Extract the [X, Y] coordinate from the center of the cell holding the provided text.  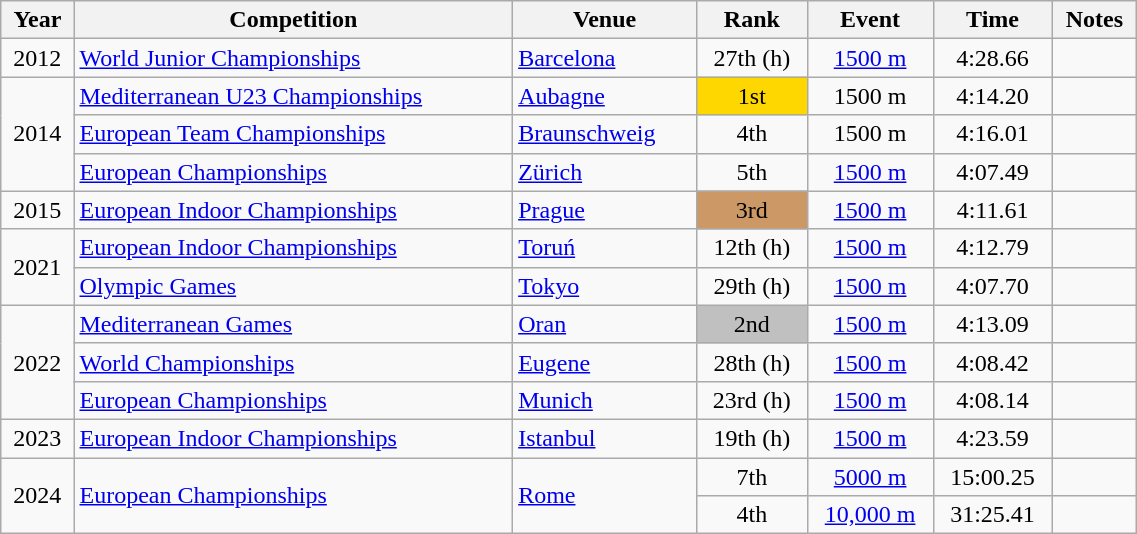
29th (h) [752, 286]
Istanbul [605, 438]
2015 [38, 210]
4:08.14 [992, 400]
Rome [605, 496]
3rd [752, 210]
4:28.66 [992, 58]
World Championships [294, 362]
19th (h) [752, 438]
Toruń [605, 248]
Competition [294, 20]
4:07.49 [992, 172]
2023 [38, 438]
4:13.09 [992, 324]
Venue [605, 20]
2012 [38, 58]
27th (h) [752, 58]
Mediterranean U23 Championships [294, 96]
23rd (h) [752, 400]
World Junior Championships [294, 58]
4:08.42 [992, 362]
European Team Championships [294, 134]
2014 [38, 134]
Rank [752, 20]
4:16.01 [992, 134]
Olympic Games [294, 286]
Zürich [605, 172]
4:12.79 [992, 248]
1st [752, 96]
10,000 m [870, 515]
Aubagne [605, 96]
Event [870, 20]
2021 [38, 267]
Prague [605, 210]
4:11.61 [992, 210]
28th (h) [752, 362]
2nd [752, 324]
Munich [605, 400]
Braunschweig [605, 134]
Time [992, 20]
7th [752, 477]
Year [38, 20]
2022 [38, 362]
Barcelona [605, 58]
Notes [1094, 20]
12th (h) [752, 248]
Oran [605, 324]
2024 [38, 496]
5th [752, 172]
Eugene [605, 362]
31:25.41 [992, 515]
Mediterranean Games [294, 324]
15:00.25 [992, 477]
Tokyo [605, 286]
4:23.59 [992, 438]
4:14.20 [992, 96]
5000 m [870, 477]
4:07.70 [992, 286]
